Locate the cell with the specified text and output its (X, Y) center coordinate. 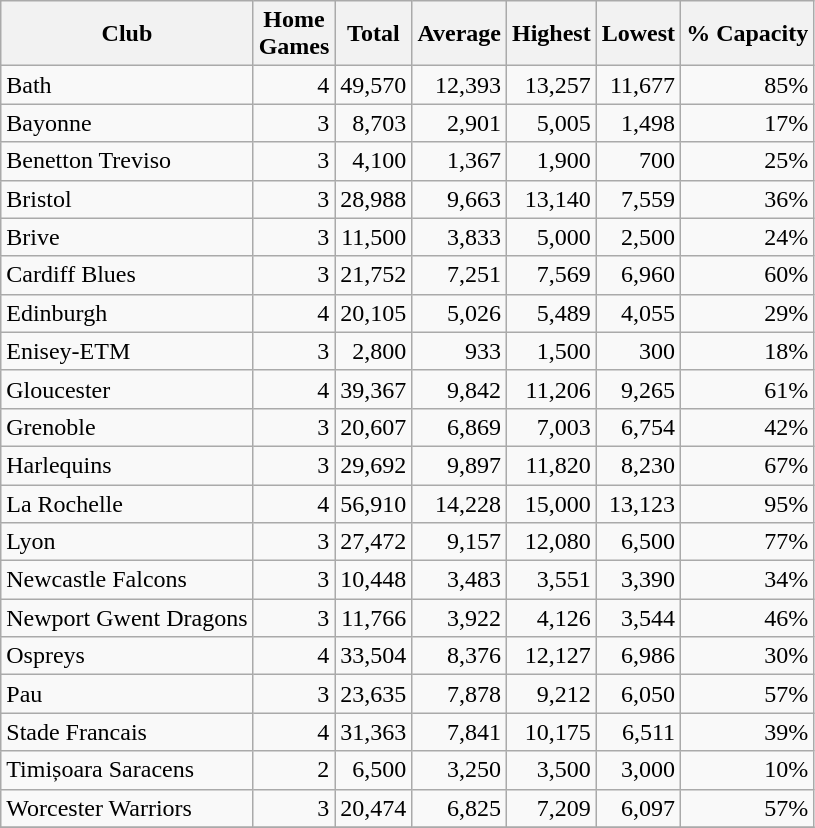
% Capacity (748, 34)
9,157 (460, 542)
Highest (551, 34)
Cardiff Blues (127, 275)
Total (374, 34)
HomeGames (294, 34)
11,820 (551, 465)
85% (748, 85)
46% (748, 618)
700 (638, 161)
30% (748, 656)
13,257 (551, 85)
10,448 (374, 580)
Brive (127, 237)
6,511 (638, 732)
17% (748, 123)
4,126 (551, 618)
2,901 (460, 123)
27,472 (374, 542)
11,500 (374, 237)
7,559 (638, 199)
3,922 (460, 618)
24% (748, 237)
8,703 (374, 123)
13,140 (551, 199)
12,127 (551, 656)
Worcester Warriors (127, 808)
7,251 (460, 275)
1,500 (551, 351)
56,910 (374, 503)
34% (748, 580)
9,842 (460, 389)
5,000 (551, 237)
4,100 (374, 161)
20,105 (374, 313)
9,897 (460, 465)
933 (460, 351)
3,250 (460, 770)
2,500 (638, 237)
28,988 (374, 199)
29,692 (374, 465)
3,544 (638, 618)
36% (748, 199)
Timișoara Saracens (127, 770)
1,498 (638, 123)
6,869 (460, 427)
7,841 (460, 732)
21,752 (374, 275)
Grenoble (127, 427)
8,230 (638, 465)
La Rochelle (127, 503)
12,393 (460, 85)
8,376 (460, 656)
61% (748, 389)
20,607 (374, 427)
18% (748, 351)
67% (748, 465)
3,483 (460, 580)
Club (127, 34)
Newport Gwent Dragons (127, 618)
20,474 (374, 808)
3,551 (551, 580)
Lyon (127, 542)
6,754 (638, 427)
39% (748, 732)
Newcastle Falcons (127, 580)
7,878 (460, 694)
10,175 (551, 732)
Pau (127, 694)
6,960 (638, 275)
9,212 (551, 694)
6,050 (638, 694)
10% (748, 770)
31,363 (374, 732)
6,825 (460, 808)
Bayonne (127, 123)
33,504 (374, 656)
2 (294, 770)
5,489 (551, 313)
29% (748, 313)
Bristol (127, 199)
3,000 (638, 770)
Average (460, 34)
39,367 (374, 389)
300 (638, 351)
1,367 (460, 161)
Gloucester (127, 389)
42% (748, 427)
6,097 (638, 808)
Bath (127, 85)
12,080 (551, 542)
77% (748, 542)
7,569 (551, 275)
Enisey-ETM (127, 351)
9,663 (460, 199)
60% (748, 275)
14,228 (460, 503)
15,000 (551, 503)
1,900 (551, 161)
11,677 (638, 85)
11,766 (374, 618)
3,833 (460, 237)
11,206 (551, 389)
3,390 (638, 580)
Edinburgh (127, 313)
4,055 (638, 313)
23,635 (374, 694)
Benetton Treviso (127, 161)
Stade Francais (127, 732)
7,209 (551, 808)
2,800 (374, 351)
5,026 (460, 313)
Ospreys (127, 656)
Harlequins (127, 465)
9,265 (638, 389)
49,570 (374, 85)
25% (748, 161)
Lowest (638, 34)
3,500 (551, 770)
5,005 (551, 123)
13,123 (638, 503)
7,003 (551, 427)
6,986 (638, 656)
95% (748, 503)
